Scan for the cell matching the given text and deliver its [x, y] coordinate at center. 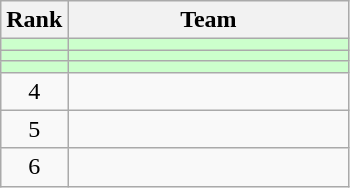
Rank [34, 20]
5 [34, 129]
4 [34, 91]
6 [34, 167]
Team [208, 20]
